From the cell containing the given text, extract its center point as [x, y] coordinate. 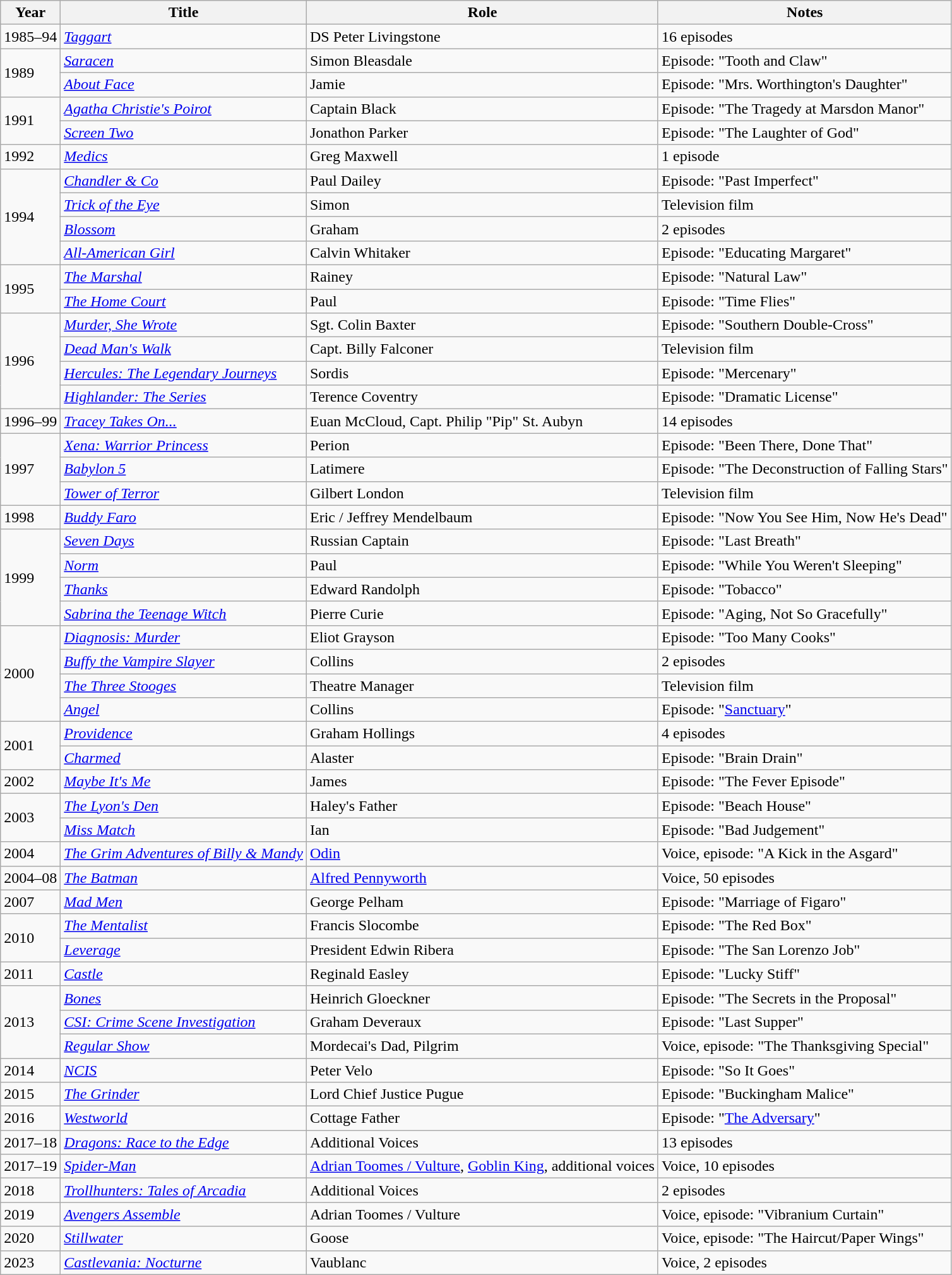
Angel [184, 710]
Alaster [482, 758]
The Grinder [184, 1094]
James [482, 782]
13 episodes [804, 1142]
Blossom [184, 229]
1996–99 [30, 421]
The Home Court [184, 301]
Episode: "Been There, Done That" [804, 445]
Eliot Grayson [482, 637]
1992 [30, 157]
2015 [30, 1094]
2011 [30, 974]
Highlander: The Series [184, 397]
All-American Girl [184, 253]
Tower of Terror [184, 493]
Voice, 10 episodes [804, 1166]
1999 [30, 577]
Episode: "The Deconstruction of Falling Stars" [804, 469]
2002 [30, 782]
Episode: "The Secrets in the Proposal" [804, 998]
Heinrich Gloeckner [482, 998]
Episode: "Lucky Stiff" [804, 974]
Episode: "The Fever Episode" [804, 782]
Murder, She Wrote [184, 325]
Tracey Takes On... [184, 421]
Russian Captain [482, 541]
Euan McCloud, Capt. Philip "Pip" St. Aubyn [482, 421]
Stillwater [184, 1238]
2004–08 [30, 878]
2017–18 [30, 1142]
Voice, episode: "Vibranium Curtain" [804, 1214]
Year [30, 13]
2001 [30, 746]
Westworld [184, 1118]
NCIS [184, 1070]
Latimere [482, 469]
Voice, episode: "The Thanksgiving Special" [804, 1046]
Episode: "Tooth and Claw" [804, 61]
Bones [184, 998]
Gilbert London [482, 493]
2019 [30, 1214]
Castle [184, 974]
1989 [30, 73]
Regular Show [184, 1046]
2004 [30, 854]
Ian [482, 830]
2010 [30, 938]
Theatre Manager [482, 685]
4 episodes [804, 734]
Reginald Easley [482, 974]
Episode: "Last Breath" [804, 541]
Saracen [184, 61]
Trick of the Eye [184, 205]
Buddy Faro [184, 517]
The Grim Adventures of Billy & Mandy [184, 854]
Episode: "Aging, Not So Gracefully" [804, 613]
Episode: "Natural Law" [804, 277]
Voice, 2 episodes [804, 1262]
Episode: "Bad Judgement" [804, 830]
Hercules: The Legendary Journeys [184, 373]
Screen Two [184, 133]
About Face [184, 85]
Episode: "Buckingham Malice" [804, 1094]
Goose [482, 1238]
Norm [184, 565]
1991 [30, 121]
Adrian Toomes / Vulture, Goblin King, additional voices [482, 1166]
Calvin Whitaker [482, 253]
Simon Bleasdale [482, 61]
Francis Slocombe [482, 926]
Episode: "Past Imperfect" [804, 181]
Episode: "The Tragedy at Marsdon Manor" [804, 109]
Sordis [482, 373]
Episode: "Sanctuary" [804, 710]
Pierre Curie [482, 613]
2018 [30, 1190]
Alfred Pennyworth [482, 878]
Thanks [184, 589]
Babylon 5 [184, 469]
Dragons: Race to the Edge [184, 1142]
Jonathon Parker [482, 133]
President Edwin Ribera [482, 950]
Maybe It's Me [184, 782]
Episode: "Marriage of Figaro" [804, 902]
Agatha Christie's Poirot [184, 109]
Trollhunters: Tales of Arcadia [184, 1190]
2014 [30, 1070]
1997 [30, 469]
DS Peter Livingstone [482, 37]
Capt. Billy Falconer [482, 349]
1998 [30, 517]
Episode: "The Laughter of God" [804, 133]
Episode: "Brain Drain" [804, 758]
Seven Days [184, 541]
Buffy the Vampire Slayer [184, 661]
14 episodes [804, 421]
Episode: "So It Goes" [804, 1070]
Episode: "Southern Double-Cross" [804, 325]
Episode: "Dramatic License" [804, 397]
Adrian Toomes / Vulture [482, 1214]
1 episode [804, 157]
Simon [482, 205]
1995 [30, 289]
2007 [30, 902]
Providence [184, 734]
1985–94 [30, 37]
The Marshal [184, 277]
2016 [30, 1118]
Episode: "Too Many Cooks" [804, 637]
Episode: "Tobacco" [804, 589]
Eric / Jeffrey Mendelbaum [482, 517]
Spider-Man [184, 1166]
CSI: Crime Scene Investigation [184, 1022]
Notes [804, 13]
George Pelham [482, 902]
Xena: Warrior Princess [184, 445]
Graham Deveraux [482, 1022]
Episode: "Last Supper" [804, 1022]
Sabrina the Teenage Witch [184, 613]
Episode: "Mrs. Worthington's Daughter" [804, 85]
Sgt. Colin Baxter [482, 325]
Leverage [184, 950]
2023 [30, 1262]
Voice, episode: "A Kick in the Asgard" [804, 854]
2020 [30, 1238]
Dead Man's Walk [184, 349]
The Batman [184, 878]
Miss Match [184, 830]
Perion [482, 445]
Graham [482, 229]
2000 [30, 673]
Mordecai's Dad, Pilgrim [482, 1046]
Diagnosis: Murder [184, 637]
Episode: "Educating Margaret" [804, 253]
Role [482, 13]
Voice, episode: "The Haircut/Paper Wings" [804, 1238]
Odin [482, 854]
Title [184, 13]
Episode: "The Red Box" [804, 926]
Medics [184, 157]
Mad Men [184, 902]
Greg Maxwell [482, 157]
Haley's Father [482, 806]
Vaublanc [482, 1262]
Rainey [482, 277]
Episode: "Mercenary" [804, 373]
The Lyon's Den [184, 806]
Chandler & Co [184, 181]
Terence Coventry [482, 397]
16 episodes [804, 37]
Episode: "Time Flies" [804, 301]
Edward Randolph [482, 589]
Episode: "Beach House" [804, 806]
Jamie [482, 85]
Episode: "The San Lorenzo Job" [804, 950]
Charmed [184, 758]
Episode: "While You Weren't Sleeping" [804, 565]
Peter Velo [482, 1070]
2013 [30, 1022]
Castlevania: Nocturne [184, 1262]
Lord Chief Justice Pugue [482, 1094]
Graham Hollings [482, 734]
Episode: "The Adversary" [804, 1118]
Voice, 50 episodes [804, 878]
The Mentalist [184, 926]
Cottage Father [482, 1118]
2017–19 [30, 1166]
Episode: "Now You See Him, Now He's Dead" [804, 517]
1994 [30, 217]
2003 [30, 818]
Captain Black [482, 109]
Paul Dailey [482, 181]
1996 [30, 361]
Avengers Assemble [184, 1214]
Taggart [184, 37]
The Three Stooges [184, 685]
